Extract the (X, Y) coordinate from the center of the cell holding the provided text.  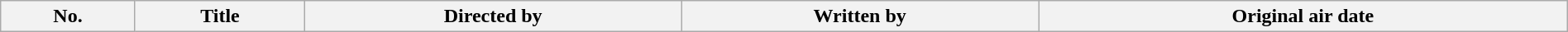
Original air date (1303, 16)
No. (68, 16)
Directed by (493, 16)
Written by (860, 16)
Title (220, 16)
